Identify which cell holds the provided text, then report its (X, Y) central coordinate. 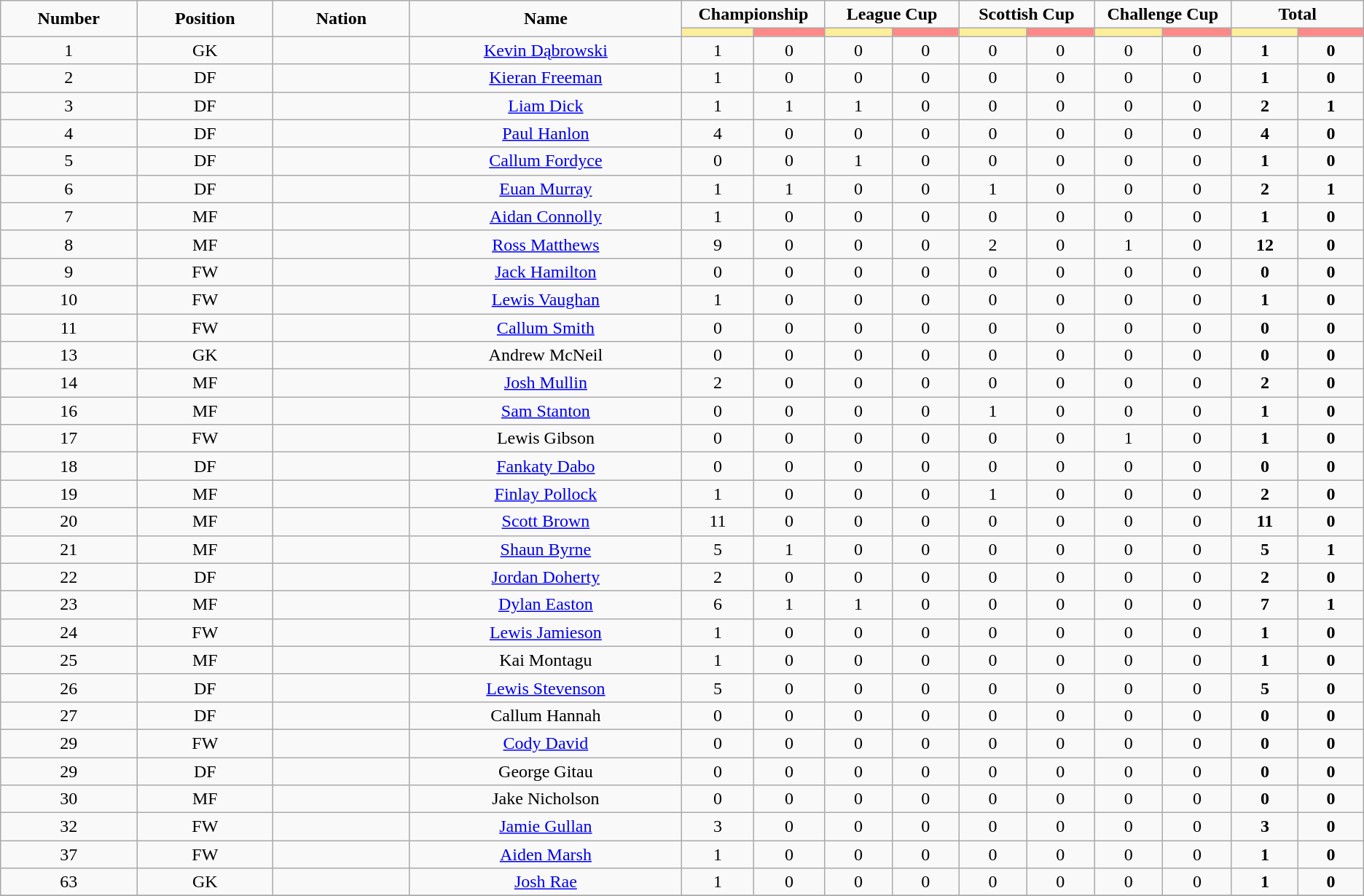
Aidan Connolly (546, 216)
Lewis Stevenson (546, 688)
Number (68, 19)
Nation (341, 19)
Ross Matthews (546, 244)
20 (68, 522)
Finlay Pollock (546, 494)
George Gitau (546, 771)
63 (68, 882)
Euan Murray (546, 189)
Challenge Cup (1163, 15)
Sam Stanton (546, 411)
21 (68, 549)
19 (68, 494)
Callum Fordyce (546, 161)
37 (68, 854)
Lewis Jamieson (546, 632)
Scott Brown (546, 522)
14 (68, 383)
30 (68, 799)
Kieran Freeman (546, 78)
Kevin Dąbrowski (546, 50)
12 (1265, 244)
Position (205, 19)
10 (68, 299)
League Cup (892, 15)
Paul Hanlon (546, 133)
Fankaty Dabo (546, 466)
Championship (753, 15)
Shaun Byrne (546, 549)
Andrew McNeil (546, 355)
13 (68, 355)
24 (68, 632)
Jake Nicholson (546, 799)
25 (68, 660)
Kai Montagu (546, 660)
26 (68, 688)
Scottish Cup (1026, 15)
16 (68, 411)
Jordan Doherty (546, 577)
23 (68, 605)
18 (68, 466)
8 (68, 244)
Cody David (546, 743)
Jack Hamilton (546, 272)
Total (1297, 15)
Name (546, 19)
Lewis Vaughan (546, 299)
Callum Smith (546, 327)
Callum Hannah (546, 715)
Josh Mullin (546, 383)
17 (68, 439)
Lewis Gibson (546, 439)
Dylan Easton (546, 605)
27 (68, 715)
Jamie Gullan (546, 827)
Liam Dick (546, 106)
Aiden Marsh (546, 854)
32 (68, 827)
22 (68, 577)
Josh Rae (546, 882)
